Output the [x, y] coordinate of the center of the cell containing the given text.  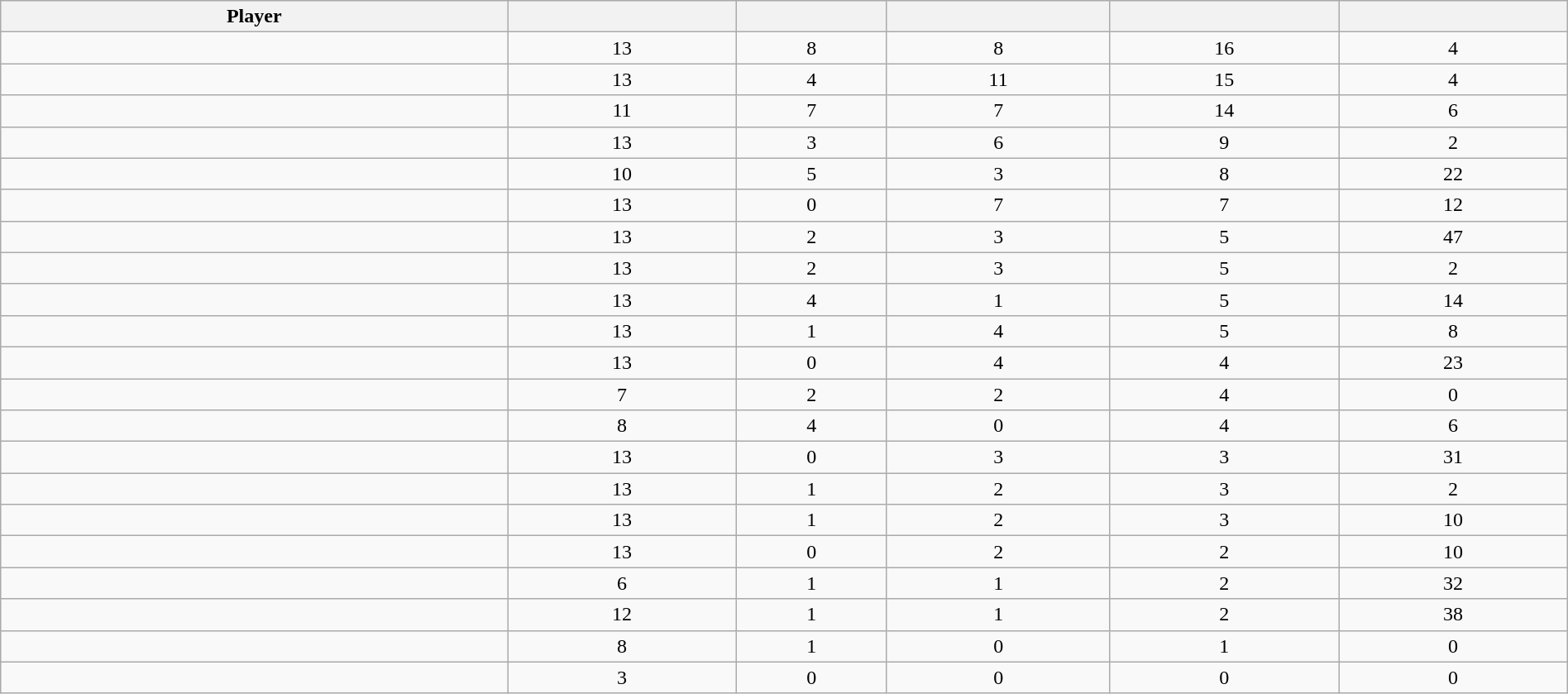
38 [1454, 615]
9 [1224, 142]
15 [1224, 79]
32 [1454, 583]
Player [255, 17]
22 [1454, 174]
31 [1454, 457]
16 [1224, 48]
23 [1454, 362]
47 [1454, 237]
